Provide the [X, Y] coordinate of the cell's center where the given text is located.  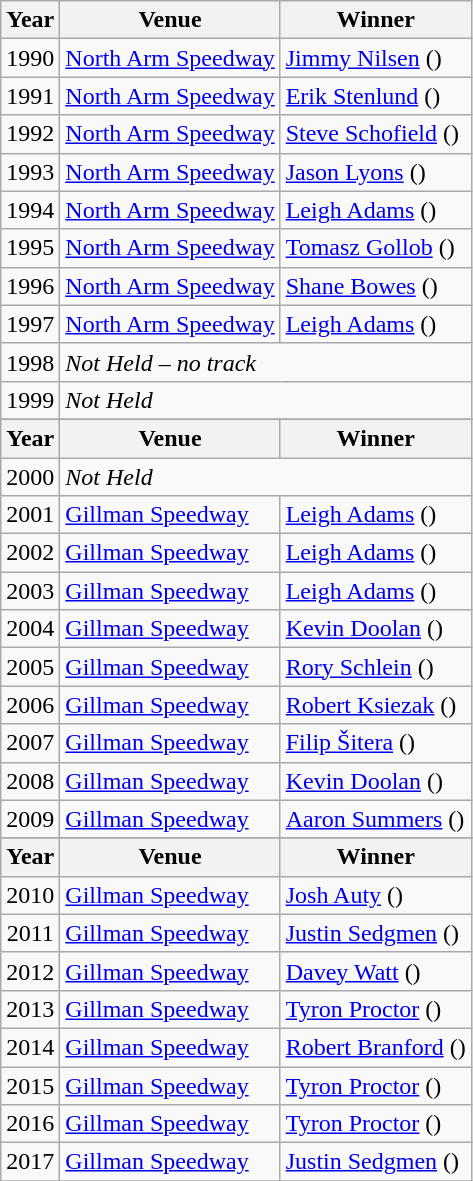
2005 [30, 667]
Rory Schlein () [376, 667]
1993 [30, 172]
1995 [30, 248]
Robert Ksiezak () [376, 705]
Robert Branford () [376, 1047]
2008 [30, 781]
Steve Schofield () [376, 134]
Not Held – no track [266, 362]
2006 [30, 705]
2017 [30, 1162]
1994 [30, 210]
Davey Watt () [376, 971]
2014 [30, 1047]
Jimmy Nilsen () [376, 58]
Josh Auty () [376, 895]
2000 [30, 477]
2001 [30, 515]
2013 [30, 1009]
Aaron Summers () [376, 819]
2004 [30, 629]
1990 [30, 58]
Jason Lyons () [376, 172]
Shane Bowes () [376, 286]
2003 [30, 591]
1996 [30, 286]
2010 [30, 895]
2009 [30, 819]
2012 [30, 971]
1997 [30, 324]
Erik Stenlund () [376, 96]
2015 [30, 1085]
1992 [30, 134]
2002 [30, 553]
1998 [30, 362]
Filip Šitera () [376, 743]
1991 [30, 96]
1999 [30, 400]
2016 [30, 1124]
2011 [30, 933]
2007 [30, 743]
Tomasz Gollob () [376, 248]
